For the text-containing cell, return its midpoint in [x, y] coordinate format. 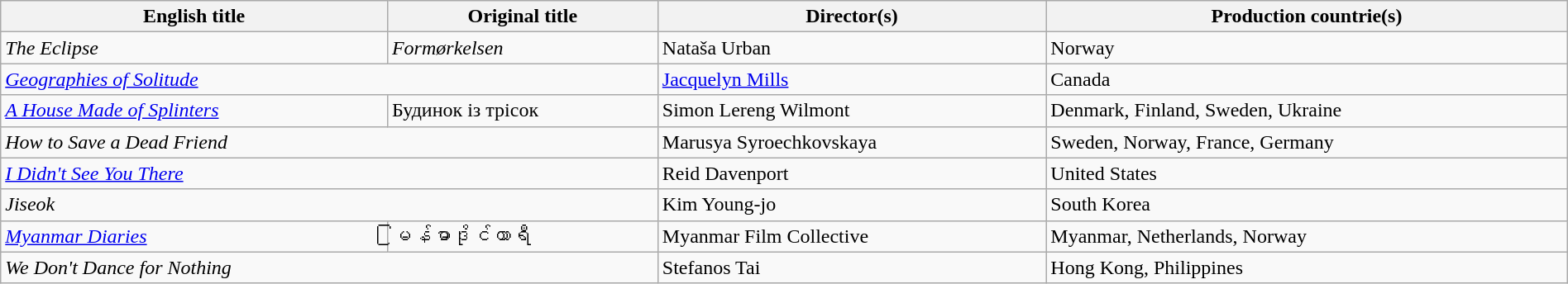
Geographies of Solitude [329, 79]
A House Made of Splinters [194, 111]
Myanmar Diaries [194, 236]
Myanmar Film Collective [852, 236]
Original title [523, 17]
Canada [1307, 79]
Director(s) [852, 17]
Stefanos Tai [852, 267]
မြန်မာဒိုင်ယာရီ [523, 236]
Denmark, Finland, Sweden, Ukraine [1307, 111]
I Didn't See You There [329, 173]
How to Save a Dead Friend [329, 142]
South Korea [1307, 205]
Marusya Syroechkovskaya [852, 142]
Jiseok [329, 205]
Sweden, Norway, France, Germany [1307, 142]
Formørkelsen [523, 48]
Reid Davenport [852, 173]
Jacquelyn Mills [852, 79]
The Eclipse [194, 48]
Будинок із трісок [523, 111]
Nataša Urban [852, 48]
Myanmar, Netherlands, Norway [1307, 236]
Kim Young-jo [852, 205]
English title [194, 17]
Simon Lereng Wilmont [852, 111]
Hong Kong, Philippines [1307, 267]
We Don't Dance for Nothing [329, 267]
Production countrie(s) [1307, 17]
United States [1307, 173]
Norway [1307, 48]
